Detect which cell encompasses the target text, then output its [x, y] center coordinate. 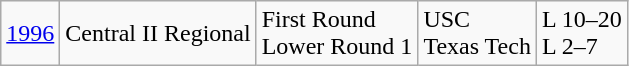
USCTexas Tech [478, 34]
1996 [30, 34]
First RoundLower Round 1 [337, 34]
Central II Regional [158, 34]
L 10–20L 2–7 [582, 34]
